Scan for the cell matching the given text and deliver its [x, y] coordinate at center. 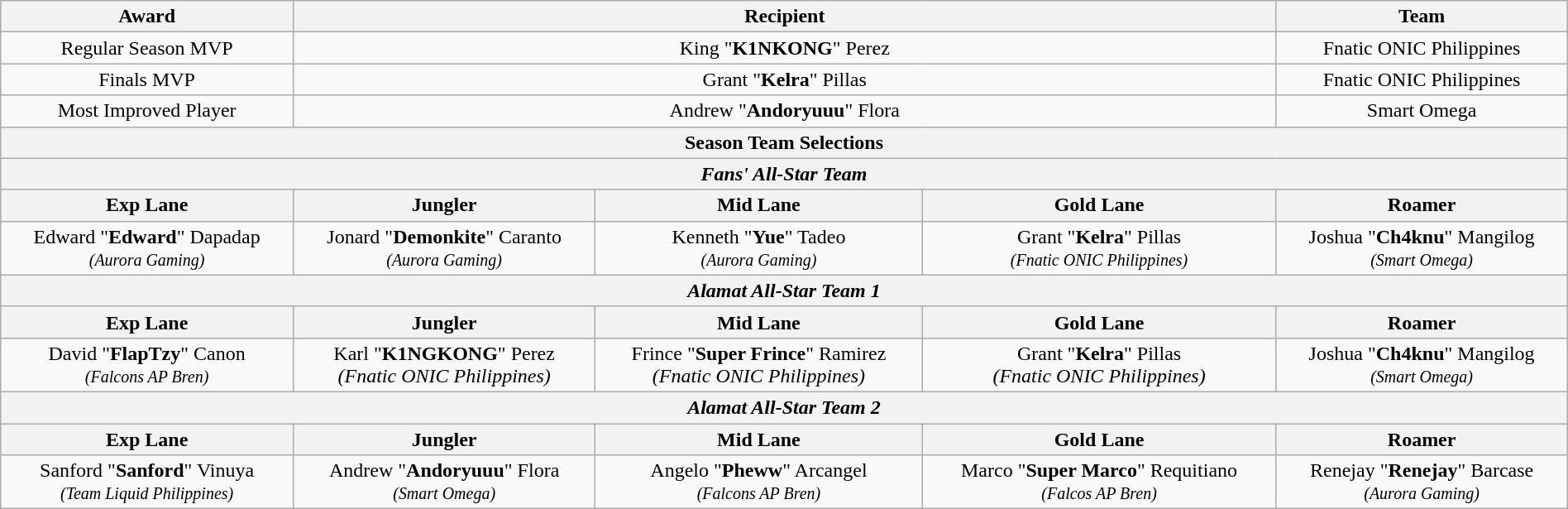
Marco "Super Marco" Requitiano(Falcos AP Bren) [1099, 482]
Karl "K1NGKONG" Perez(Fnatic ONIC Philippines) [443, 364]
Renejay "Renejay" Barcase(Aurora Gaming) [1422, 482]
Alamat All-Star Team 2 [784, 407]
Andrew "Andoryuuu" Flora(Smart Omega) [443, 482]
Finals MVP [147, 79]
Angelo "Pheww" Arcangel(Falcons AP Bren) [759, 482]
Jonard "Demonkite" Caranto(Aurora Gaming) [443, 248]
Andrew "Andoryuuu" Flora [784, 111]
Season Team Selections [784, 142]
Award [147, 17]
Kenneth "Yue" Tadeo(Aurora Gaming) [759, 248]
David "FlapTzy" Canon(Falcons AP Bren) [147, 364]
Frince "Super Frince" Ramirez(Fnatic ONIC Philippines) [759, 364]
Smart Omega [1422, 111]
Team [1422, 17]
Regular Season MVP [147, 48]
Grant "Kelra" Pillas [784, 79]
King "K1NKONG" Perez [784, 48]
Sanford "Sanford" Vinuya(Team Liquid Philippines) [147, 482]
Fans' All-Star Team [784, 174]
Most Improved Player [147, 111]
Recipient [784, 17]
Alamat All-Star Team 1 [784, 291]
Edward "Edward" Dapadap(Aurora Gaming) [147, 248]
